Scan for the cell matching the given text and deliver its (X, Y) coordinate at center. 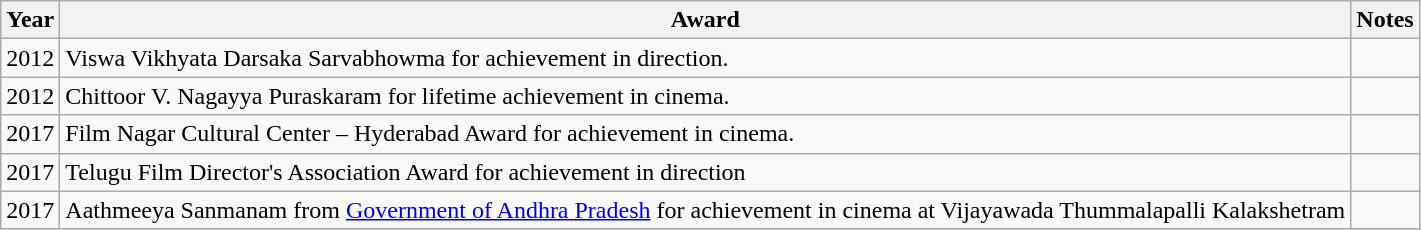
Film Nagar Cultural Center – Hyderabad Award for achievement in cinema. (706, 134)
Award (706, 20)
Viswa Vikhyata Darsaka Sarvabhowma for achievement in direction. (706, 58)
Aathmeeya Sanmanam from Government of Andhra Pradesh for achievement in cinema at Vijayawada Thummalapalli Kalakshetram (706, 210)
Chittoor V. Nagayya Puraskaram for lifetime achievement in cinema. (706, 96)
Year (30, 20)
Notes (1385, 20)
Telugu Film Director's Association Award for achievement in direction (706, 172)
